Search for the cell housing the specified text and yield its (X, Y) center coordinate. 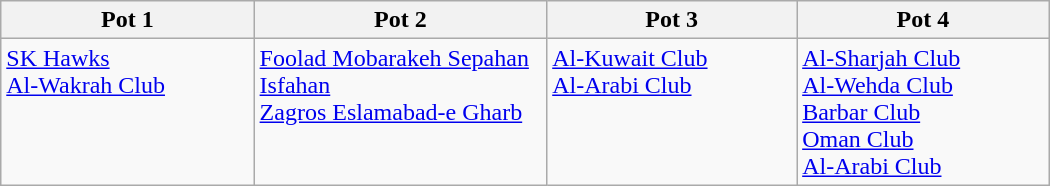
Foolad Mobarakeh Sepahan Isfahan Zagros Eslamabad-e Gharb (400, 112)
Al-Sharjah Club Al-Wehda Club Barbar Club Oman Club Al-Arabi Club (924, 112)
Pot 1 (128, 20)
Pot 4 (924, 20)
SK Hawks Al-Wakrah Club (128, 112)
Pot 2 (400, 20)
Al-Kuwait Club Al-Arabi Club (672, 112)
Pot 3 (672, 20)
